Output the (x, y) coordinate of the center of the cell containing the given text.  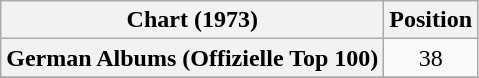
Position (431, 20)
German Albums (Offizielle Top 100) (192, 58)
38 (431, 58)
Chart (1973) (192, 20)
